Provide the [X, Y] coordinate of the cell's center where the given text is located.  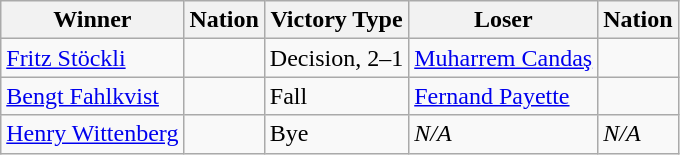
Fall [336, 96]
Bye [336, 134]
Muharrem Candaş [504, 58]
Decision, 2–1 [336, 58]
Fernand Payette [504, 96]
Bengt Fahlkvist [92, 96]
Victory Type [336, 20]
Henry Wittenberg [92, 134]
Fritz Stöckli [92, 58]
Winner [92, 20]
Loser [504, 20]
